Identify which cell holds the provided text, then report its (X, Y) central coordinate. 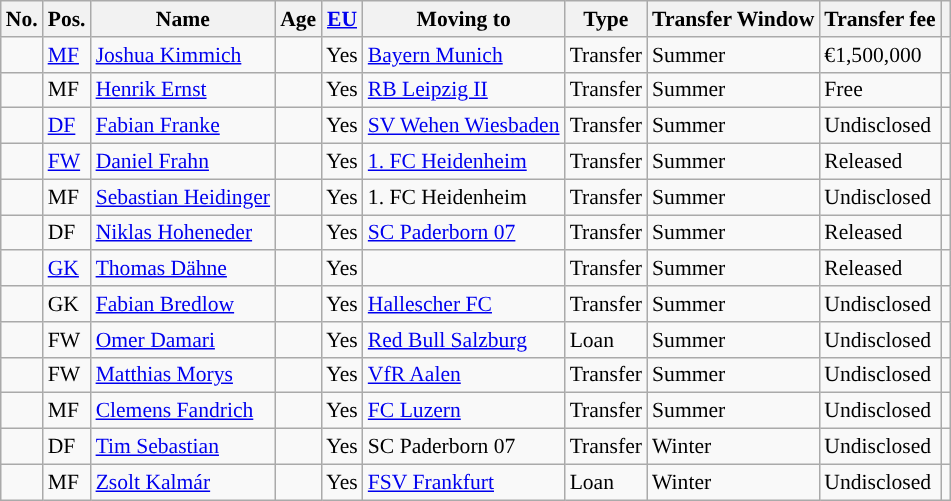
Joshua Kimmich (184, 55)
Matthias Morys (184, 375)
Thomas Dähne (184, 269)
Pos. (67, 19)
Niklas Hoheneder (184, 233)
Hallescher FC (464, 304)
Type (606, 19)
Tim Sebastian (184, 447)
Moving to (464, 19)
Fabian Franke (184, 126)
Transfer fee (880, 19)
Transfer Window (733, 19)
Free (880, 90)
Sebastian Heidinger (184, 197)
€1,500,000 (880, 55)
SV Wehen Wiesbaden (464, 126)
Fabian Bredlow (184, 304)
Omer Damari (184, 340)
Name (184, 19)
RB Leipzig II (464, 90)
Red Bull Salzburg (464, 340)
No. (22, 19)
Henrik Ernst (184, 90)
VfR Aalen (464, 375)
Bayern Munich (464, 55)
Daniel Frahn (184, 162)
Age (298, 19)
FSV Frankfurt (464, 482)
EU (342, 19)
FC Luzern (464, 411)
Zsolt Kalmár (184, 482)
Clemens Fandrich (184, 411)
